For the text-containing cell, return its midpoint in (x, y) coordinate format. 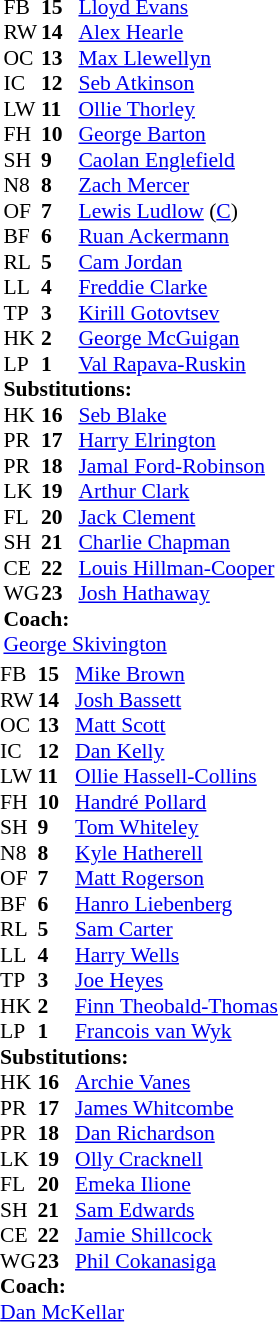
Sam Edwards (176, 1210)
Alex Hearle (176, 32)
FB (19, 674)
Josh Bassett (176, 700)
Harry Elrington (176, 440)
Max Llewellyn (176, 58)
George Skivington (138, 644)
Matt Rogerson (176, 878)
Zach Mercer (176, 185)
Louis Hillman-Cooper (176, 568)
Matt Scott (176, 725)
Olly Cracknell (176, 1159)
Arthur Clark (176, 491)
Val Rapava-Ruskin (176, 364)
Dan Richardson (176, 1133)
Joe Heyes (176, 980)
Cam Jordan (176, 262)
Dan Kelly (176, 751)
Lewis Ludlow (C) (176, 211)
Josh Hathaway (176, 593)
George Barton (176, 134)
Jamie Shillcock (176, 1235)
Seb Atkinson (176, 83)
George McGuigan (176, 338)
Archie Vanes (176, 1082)
Handré Pollard (176, 802)
Tom Whiteley (176, 827)
Jack Clement (176, 517)
Seb Blake (176, 415)
Ruan Ackermann (176, 236)
James Whitcombe (176, 1108)
Jamal Ford-Robinson (176, 466)
15 (57, 674)
Sam Carter (176, 929)
Kyle Hatherell (176, 853)
Hanro Liebenberg (176, 904)
Mike Brown (176, 674)
Emeka Ilione (176, 1184)
Freddie Clarke (176, 287)
Finn Theobald-Thomas (176, 1006)
Ollie Hassell-Collins (176, 776)
Harry Wells (176, 955)
Charlie Chapman (176, 542)
Caolan Englefield (176, 160)
Ollie Thorley (176, 109)
Kirill Gotovtsev (176, 313)
Phil Cokanasiga (176, 1261)
Francois van Wyk (176, 1031)
